For the text-containing cell, return its midpoint in (X, Y) coordinate format. 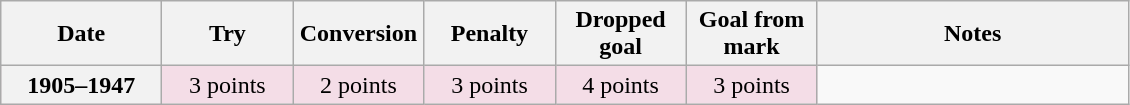
2 points (358, 85)
Conversion (358, 34)
Try (228, 34)
4 points (620, 85)
1905–1947 (82, 85)
Notes (972, 34)
Goal from mark (752, 34)
Date (82, 34)
Dropped goal (620, 34)
Penalty (490, 34)
